For the text-containing cell, return its midpoint in (x, y) coordinate format. 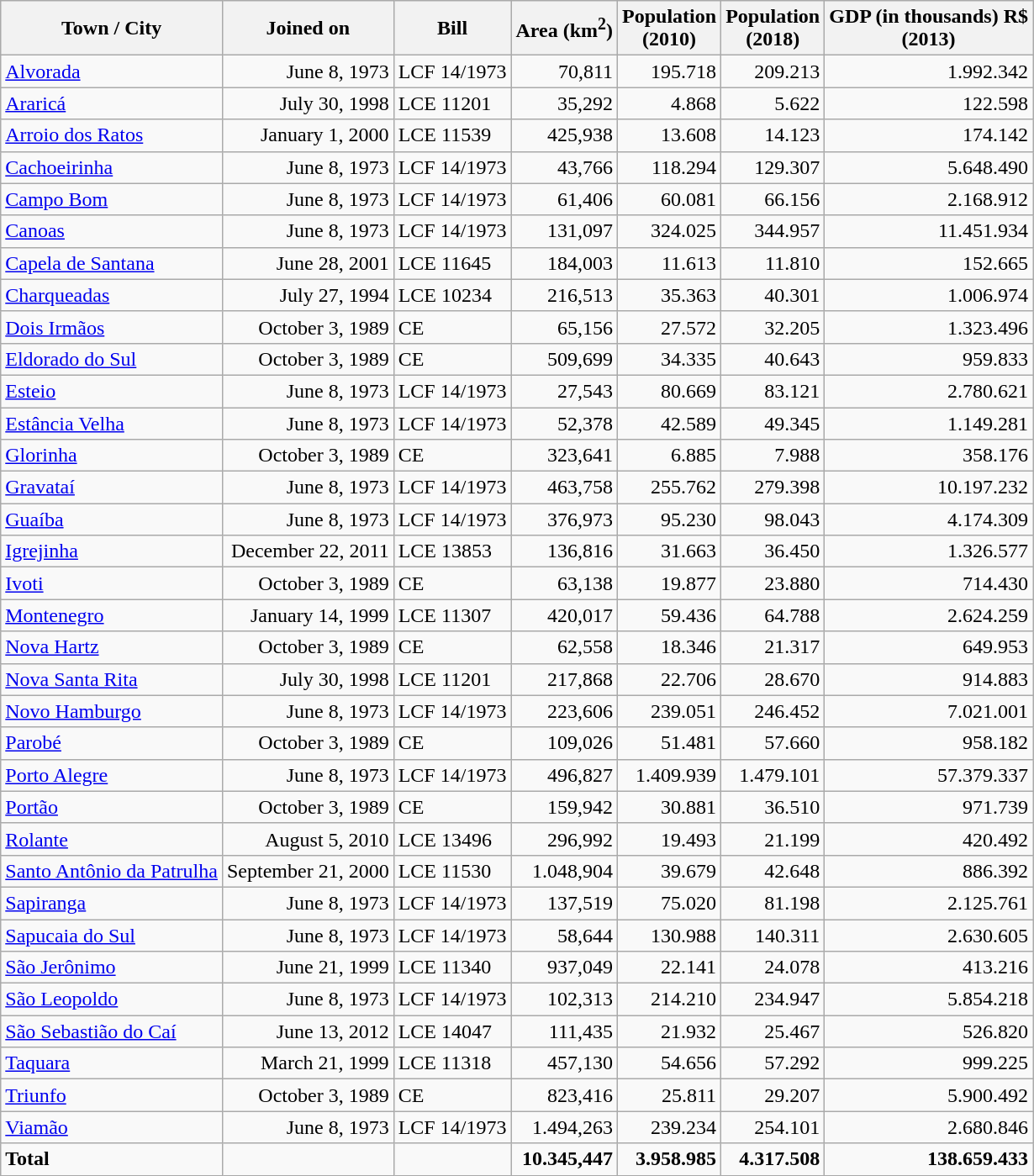
1.326.577 (929, 551)
11.810 (773, 263)
Gravataí (112, 488)
823,416 (565, 1095)
2.680.846 (929, 1127)
279.398 (773, 488)
255.762 (669, 488)
40.643 (773, 359)
10.345,447 (565, 1159)
496,827 (565, 775)
Portão (112, 807)
Nova Santa Rita (112, 679)
131,097 (565, 231)
Sapiranga (112, 903)
234.947 (773, 999)
137,519 (565, 903)
Eldorado do Sul (112, 359)
5.854.218 (929, 999)
March 21, 1999 (308, 1063)
138.659.433 (929, 1159)
323,641 (565, 456)
6.885 (669, 456)
152.665 (929, 263)
Nova Hartz (112, 647)
999.225 (929, 1063)
Santo Antônio da Patrulha (112, 871)
43,766 (565, 167)
Cachoeirinha (112, 167)
LCE 11530 (452, 871)
937,049 (565, 968)
358.176 (929, 456)
1.479.101 (773, 775)
Igrejinha (112, 551)
54.656 (669, 1063)
27.572 (669, 327)
214.210 (669, 999)
958.182 (929, 743)
June 21, 1999 (308, 968)
29.207 (773, 1095)
28.670 (773, 679)
52,378 (565, 423)
21.317 (773, 647)
Alvorada (112, 71)
LCE 11645 (452, 263)
Taquara (112, 1063)
4.317.508 (773, 1159)
22.706 (669, 679)
63,138 (565, 583)
14.123 (773, 135)
2.624.259 (929, 615)
2.630.605 (929, 936)
LCE 14047 (452, 1031)
Guaíba (112, 519)
5.648.490 (929, 167)
57.292 (773, 1063)
Montenegro (112, 615)
São Leopoldo (112, 999)
59.436 (669, 615)
11.451.934 (929, 231)
Viamão (112, 1127)
Area (km2) (565, 29)
58,644 (565, 936)
LCE 11318 (452, 1063)
Town / City (112, 29)
184,003 (565, 263)
August 5, 2010 (308, 839)
159,942 (565, 807)
25.811 (669, 1095)
Sapucaia do Sul (112, 936)
Canoas (112, 231)
959.833 (929, 359)
32.205 (773, 327)
35.363 (669, 295)
217,868 (565, 679)
LCE 10234 (452, 295)
21.932 (669, 1031)
136,816 (565, 551)
420.492 (929, 839)
21.199 (773, 839)
Triunfo (112, 1095)
60.081 (669, 199)
December 22, 2011 (308, 551)
413.216 (929, 968)
Porto Alegre (112, 775)
2.168.912 (929, 199)
51.481 (669, 743)
65,156 (565, 327)
January 1, 2000 (308, 135)
296,992 (565, 839)
Population(2018) (773, 29)
LCE 11307 (452, 615)
36.510 (773, 807)
463,758 (565, 488)
239.051 (669, 711)
Esteio (112, 391)
425,938 (565, 135)
174.142 (929, 135)
246.452 (773, 711)
30.881 (669, 807)
22.141 (669, 968)
95.230 (669, 519)
11.613 (669, 263)
971.739 (929, 807)
649.953 (929, 647)
Estância Velha (112, 423)
1.149.281 (929, 423)
35,292 (565, 103)
19.493 (669, 839)
LCE 13496 (452, 839)
Parobé (112, 743)
42.648 (773, 871)
130.988 (669, 936)
23.880 (773, 583)
July 27, 1994 (308, 295)
September 21, 2000 (308, 871)
5.900.492 (929, 1095)
886.392 (929, 871)
LCE 11340 (452, 968)
70,811 (565, 71)
7.988 (773, 456)
57.379.337 (929, 775)
1.992.342 (929, 71)
5.622 (773, 103)
Araricá (112, 103)
10.197.232 (929, 488)
118.294 (669, 167)
83.121 (773, 391)
1.494,263 (565, 1127)
2.780.621 (929, 391)
66.156 (773, 199)
19.877 (669, 583)
376,973 (565, 519)
49.345 (773, 423)
39.679 (669, 871)
111,435 (565, 1031)
24.078 (773, 968)
Campo Bom (112, 199)
3.958.985 (669, 1159)
64.788 (773, 615)
254.101 (773, 1127)
GDP (in thousands) R$(2013) (929, 29)
80.669 (669, 391)
2.125.761 (929, 903)
Capela de Santana (112, 263)
75.020 (669, 903)
18.346 (669, 647)
Arroio dos Ratos (112, 135)
239.234 (669, 1127)
Novo Hamburgo (112, 711)
Glorinha (112, 456)
Rolante (112, 839)
509,699 (565, 359)
Dois Irmãos (112, 327)
344.957 (773, 231)
São Sebastião do Caí (112, 1031)
São Jerônimo (112, 968)
LCE 13853 (452, 551)
526.820 (929, 1031)
27,543 (565, 391)
25.467 (773, 1031)
June 13, 2012 (308, 1031)
129.307 (773, 167)
324.025 (669, 231)
209.213 (773, 71)
216,513 (565, 295)
4.174.309 (929, 519)
914.883 (929, 679)
Population(2010) (669, 29)
34.335 (669, 359)
Bill (452, 29)
LCE 11539 (452, 135)
Total (112, 1159)
102,313 (565, 999)
40.301 (773, 295)
61,406 (565, 199)
31.663 (669, 551)
714.430 (929, 583)
1.409.939 (669, 775)
62,558 (565, 647)
57.660 (773, 743)
140.311 (773, 936)
42.589 (669, 423)
7.021.001 (929, 711)
195.718 (669, 71)
January 14, 1999 (308, 615)
36.450 (773, 551)
81.198 (773, 903)
109,026 (565, 743)
457,130 (565, 1063)
223,606 (565, 711)
98.043 (773, 519)
4.868 (669, 103)
122.598 (929, 103)
1.048,904 (565, 871)
1.006.974 (929, 295)
13.608 (669, 135)
Ivoti (112, 583)
Charqueadas (112, 295)
Joined on (308, 29)
1.323.496 (929, 327)
420,017 (565, 615)
June 28, 2001 (308, 263)
